Pinpoint the cell where the given text exists, returning its [x, y] midpoint coordinate. 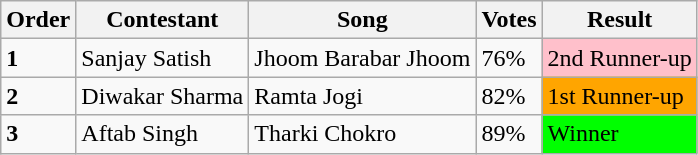
2nd Runner-up [620, 58]
3 [38, 134]
1 [38, 58]
Diwakar Sharma [162, 96]
Result [620, 20]
82% [509, 96]
76% [509, 58]
Ramta Jogi [362, 96]
Sanjay Satish [162, 58]
Order [38, 20]
89% [509, 134]
Contestant [162, 20]
Votes [509, 20]
Aftab Singh [162, 134]
1st Runner-up [620, 96]
Song [362, 20]
Tharki Chokro [362, 134]
Winner [620, 134]
Jhoom Barabar Jhoom [362, 58]
2 [38, 96]
